Extract the (x, y) coordinate from the center of the cell holding the provided text.  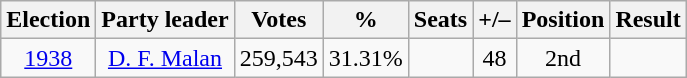
Position (563, 20)
Seats (440, 20)
1938 (48, 58)
Election (48, 20)
% (366, 20)
259,543 (278, 58)
2nd (563, 58)
+/– (494, 20)
Result (648, 20)
31.31% (366, 58)
48 (494, 58)
Votes (278, 20)
D. F. Malan (165, 58)
Party leader (165, 20)
